Provide the [x, y] coordinate of the cell's center where the given text is located.  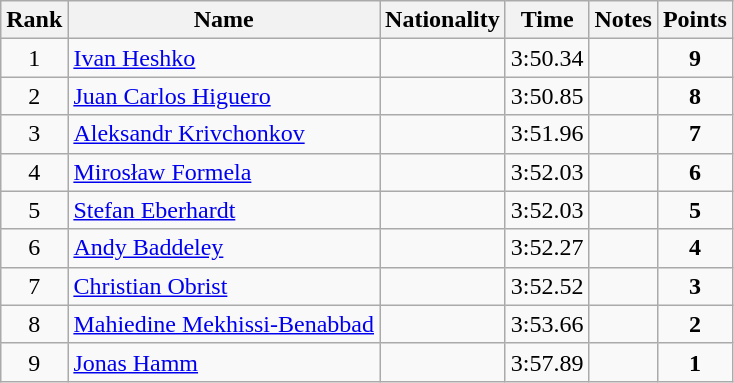
Juan Carlos Higuero [224, 96]
Name [224, 20]
3:52.52 [547, 286]
Christian Obrist [224, 286]
3:52.27 [547, 248]
Points [694, 20]
Mirosław Formela [224, 172]
Ivan Heshko [224, 58]
3:50.34 [547, 58]
Aleksandr Krivchonkov [224, 134]
Nationality [443, 20]
Stefan Eberhardt [224, 210]
3:53.66 [547, 324]
Andy Baddeley [224, 248]
Notes [623, 20]
3:57.89 [547, 362]
3:50.85 [547, 96]
Rank [34, 20]
Jonas Hamm [224, 362]
Mahiedine Mekhissi-Benabbad [224, 324]
3:51.96 [547, 134]
Time [547, 20]
